Return (X, Y) of the center of cell containing provided text 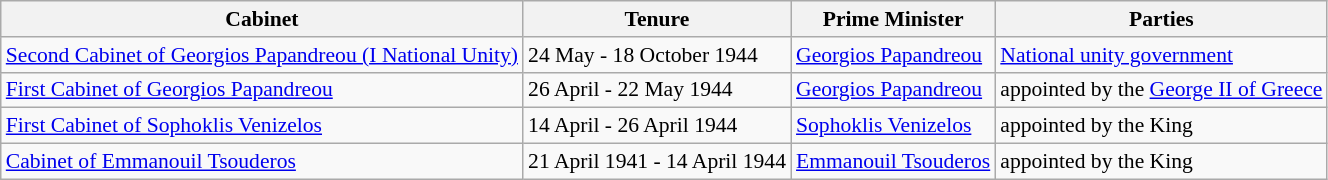
Parties (1161, 19)
Second Cabinet of Georgios Papandreou (I National Unity) (262, 55)
14 April - 26 April 1944 (657, 126)
Emmanouil Tsouderos (893, 162)
Sophoklis Venizelos (893, 126)
National unity government (1161, 55)
First Cabinet of Georgios Papandreou (262, 90)
Cabinet (262, 19)
Prime Minister (893, 19)
Cabinet of Emmanouil Tsouderos (262, 162)
26 April - 22 May 1944 (657, 90)
Tenure (657, 19)
appointed by the George II of Greece (1161, 90)
24 May - 18 October 1944 (657, 55)
First Cabinet of Sophoklis Venizelos (262, 126)
21 April 1941 - 14 April 1944 (657, 162)
